From the cell containing the given text, extract its center point as [X, Y] coordinate. 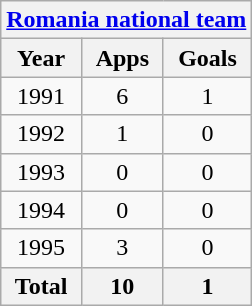
1991 [42, 96]
Romania national team [126, 20]
1993 [42, 172]
10 [122, 286]
6 [122, 96]
1994 [42, 210]
Total [42, 286]
1992 [42, 134]
1995 [42, 248]
3 [122, 248]
Apps [122, 58]
Goals [208, 58]
Year [42, 58]
